Identify which cell holds the provided text, then report its (X, Y) central coordinate. 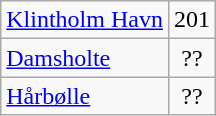
Klintholm Havn (85, 20)
Hårbølle (85, 96)
201 (192, 20)
Damsholte (85, 58)
